Find where the given text appears and provide that cell's center as [x, y] coordinate. 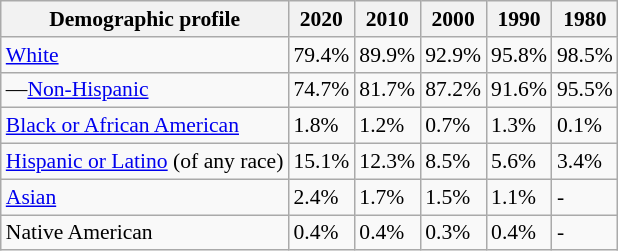
Demographic profile [145, 19]
89.9% [387, 55]
5.6% [519, 162]
87.2% [453, 90]
12.3% [387, 162]
—Non-Hispanic [145, 90]
2000 [453, 19]
2.4% [321, 197]
95.5% [585, 90]
1.2% [387, 126]
Black or African American [145, 126]
1.3% [519, 126]
3.4% [585, 162]
95.8% [519, 55]
0.1% [585, 126]
1.1% [519, 197]
91.6% [519, 90]
0.7% [453, 126]
1.7% [387, 197]
Hispanic or Latino (of any race) [145, 162]
92.9% [453, 55]
1.5% [453, 197]
1980 [585, 19]
79.4% [321, 55]
0.3% [453, 233]
8.5% [453, 162]
Asian [145, 197]
74.7% [321, 90]
81.7% [387, 90]
2010 [387, 19]
1990 [519, 19]
98.5% [585, 55]
15.1% [321, 162]
Native American [145, 233]
1.8% [321, 126]
White [145, 55]
2020 [321, 19]
